Output the (x, y) coordinate of the center of the cell containing the given text.  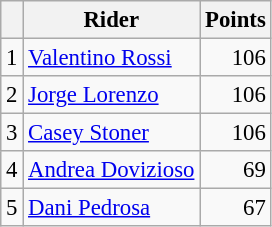
Casey Stoner (112, 133)
2 (12, 95)
Dani Pedrosa (112, 208)
67 (236, 208)
Valentino Rossi (112, 58)
5 (12, 208)
Rider (112, 20)
Jorge Lorenzo (112, 95)
1 (12, 58)
Points (236, 20)
Andrea Dovizioso (112, 170)
69 (236, 170)
4 (12, 170)
3 (12, 133)
